From the cell containing the given text, extract its center point as [x, y] coordinate. 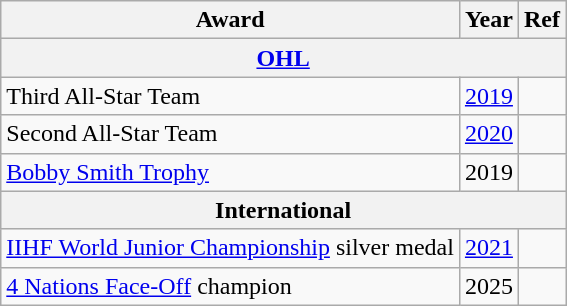
International [284, 210]
4 Nations Face-Off champion [230, 286]
Second All-Star Team [230, 134]
OHL [284, 58]
Ref [542, 20]
Third All-Star Team [230, 96]
2020 [488, 134]
2025 [488, 286]
Year [488, 20]
2021 [488, 248]
IIHF World Junior Championship silver medal [230, 248]
Bobby Smith Trophy [230, 172]
Award [230, 20]
